Pinpoint the cell where the given text exists, returning its (x, y) midpoint coordinate. 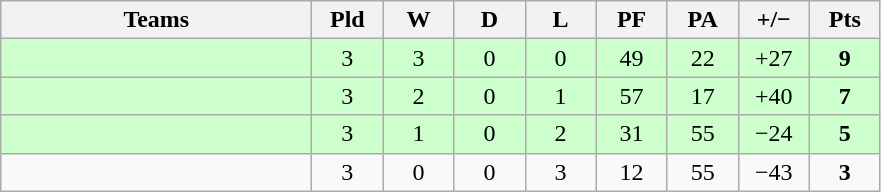
+40 (774, 96)
W (418, 20)
17 (702, 96)
12 (632, 172)
PA (702, 20)
D (490, 20)
31 (632, 134)
PF (632, 20)
Pts (844, 20)
+/− (774, 20)
Teams (156, 20)
L (560, 20)
−43 (774, 172)
57 (632, 96)
49 (632, 58)
7 (844, 96)
9 (844, 58)
Pld (348, 20)
5 (844, 134)
22 (702, 58)
−24 (774, 134)
+27 (774, 58)
